Identify which cell holds the provided text, then report its (X, Y) central coordinate. 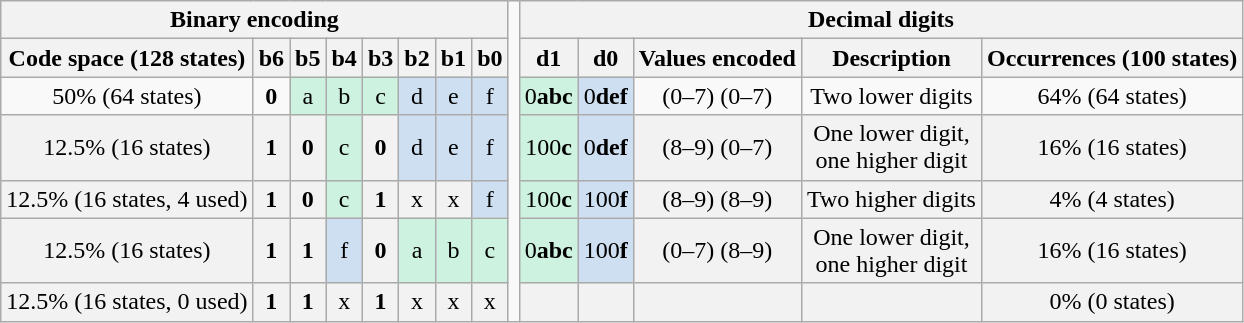
12.5% (16 states, 0 used) (127, 302)
12.5% (16 states, 4 used) (127, 199)
Two lower digits (891, 96)
Occurrences (100 states) (1112, 58)
d1 (548, 58)
(0–7) (0–7) (717, 96)
0% (0 states) (1112, 302)
4% (4 states) (1112, 199)
(8–9) (8–9) (717, 199)
Values encoded (717, 58)
Two higher digits (891, 199)
b6 (271, 58)
b5 (308, 58)
64% (64 states) (1112, 96)
b2 (417, 58)
Description (891, 58)
b1 (453, 58)
b3 (380, 58)
(0–7) (8–9) (717, 250)
(8–9) (0–7) (717, 148)
d0 (606, 58)
b4 (344, 58)
Code space (128 states) (127, 58)
Decimal digits (881, 20)
b0 (490, 58)
Binary encoding (254, 20)
50% (64 states) (127, 96)
